Pinpoint the cell where the given text exists, returning its (x, y) midpoint coordinate. 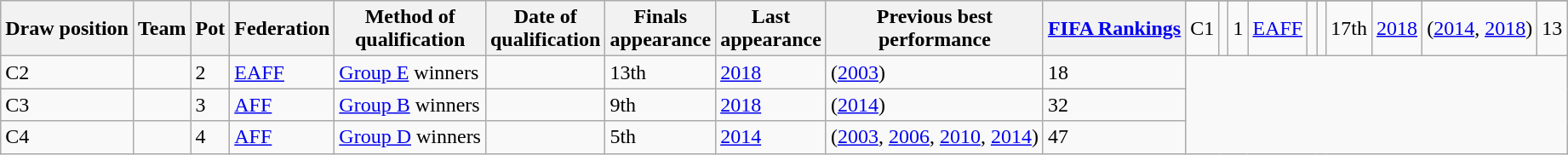
C1 (1202, 29)
C2 (67, 72)
C3 (67, 105)
(2014) (935, 105)
47 (1113, 137)
Finalsappearance (661, 29)
Lastappearance (771, 29)
Previous bestperformance (935, 29)
C4 (67, 137)
Method ofqualification (410, 29)
Team (162, 29)
FIFA Rankings (1113, 29)
(2014, 2018) (1479, 29)
18 (1113, 72)
32 (1113, 105)
17th (1349, 29)
Group D winners (410, 137)
(2003, 2006, 2010, 2014) (935, 137)
Draw position (67, 29)
2014 (771, 137)
(2003) (935, 72)
13 (1553, 29)
3 (210, 105)
13th (661, 72)
5th (661, 137)
Group B winners (410, 105)
1 (1238, 29)
Date ofqualification (545, 29)
9th (661, 105)
Group E winners (410, 72)
Federation (283, 29)
2 (210, 72)
Pot (210, 29)
4 (210, 137)
